Locate the cell with the specified text and output its (x, y) center coordinate. 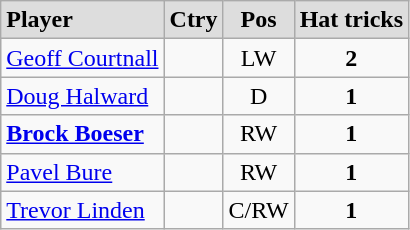
D (258, 96)
2 (351, 58)
C/RW (258, 210)
Trevor Linden (82, 210)
Pos (258, 20)
Brock Boeser (82, 134)
Ctry (194, 20)
Doug Halward (82, 96)
Hat tricks (351, 20)
Pavel Bure (82, 172)
Geoff Courtnall (82, 58)
Player (82, 20)
LW (258, 58)
